Return the (X, Y) coordinate for the center point of the cell that contains the specified text.  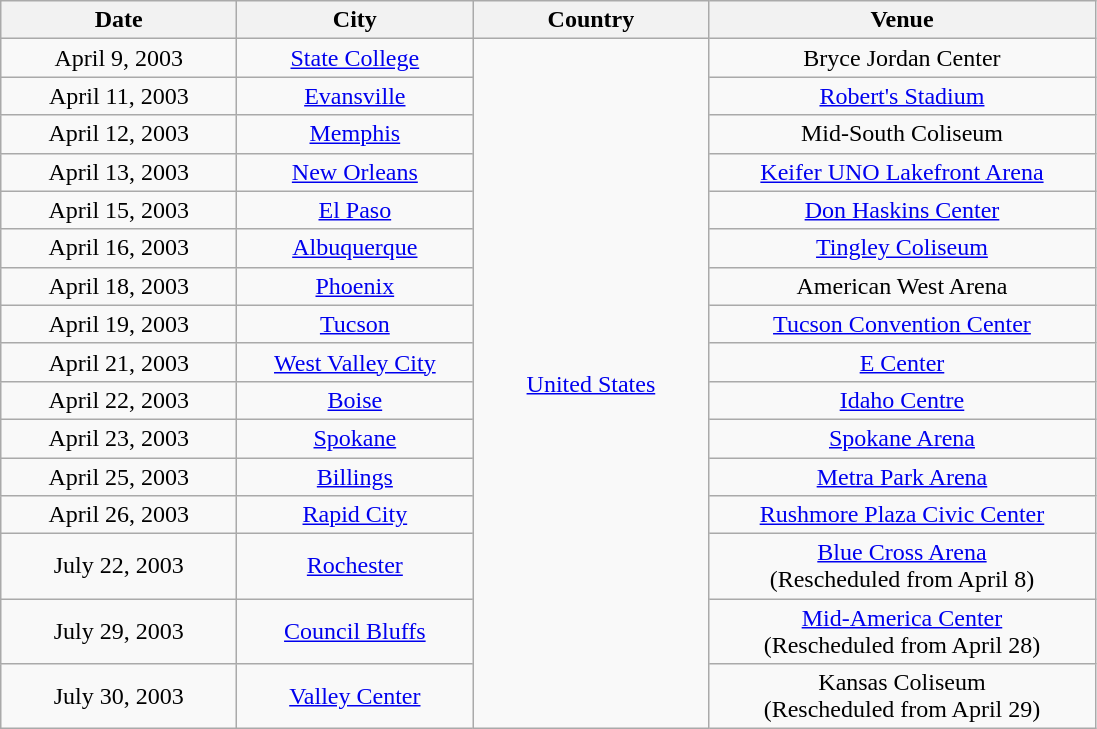
April 11, 2003 (119, 96)
Tingley Coliseum (902, 248)
April 26, 2003 (119, 515)
West Valley City (355, 362)
April 16, 2003 (119, 248)
April 18, 2003 (119, 286)
City (355, 20)
April 13, 2003 (119, 172)
Rapid City (355, 515)
Mid-America Center(Rescheduled from April 28) (902, 632)
April 19, 2003 (119, 324)
Boise (355, 400)
El Paso (355, 210)
Keifer UNO Lakefront Arena (902, 172)
Kansas Coliseum(Rescheduled from April 29) (902, 696)
Bryce Jordan Center (902, 58)
New Orleans (355, 172)
Mid-South Coliseum (902, 134)
Evansville (355, 96)
April 15, 2003 (119, 210)
Albuquerque (355, 248)
Spokane Arena (902, 438)
April 12, 2003 (119, 134)
Memphis (355, 134)
July 30, 2003 (119, 696)
April 9, 2003 (119, 58)
April 22, 2003 (119, 400)
Valley Center (355, 696)
United States (591, 384)
Council Bluffs (355, 632)
Metra Park Arena (902, 477)
Phoenix (355, 286)
Billings (355, 477)
Date (119, 20)
Don Haskins Center (902, 210)
Rochester (355, 566)
April 25, 2003 (119, 477)
Tucson Convention Center (902, 324)
Robert's Stadium (902, 96)
American West Arena (902, 286)
State College (355, 58)
July 22, 2003 (119, 566)
Country (591, 20)
Blue Cross Arena(Rescheduled from April 8) (902, 566)
Rushmore Plaza Civic Center (902, 515)
E Center (902, 362)
April 23, 2003 (119, 438)
Tucson (355, 324)
Idaho Centre (902, 400)
Spokane (355, 438)
Venue (902, 20)
April 21, 2003 (119, 362)
July 29, 2003 (119, 632)
